Output the (x, y) coordinate of the center of the cell containing the given text.  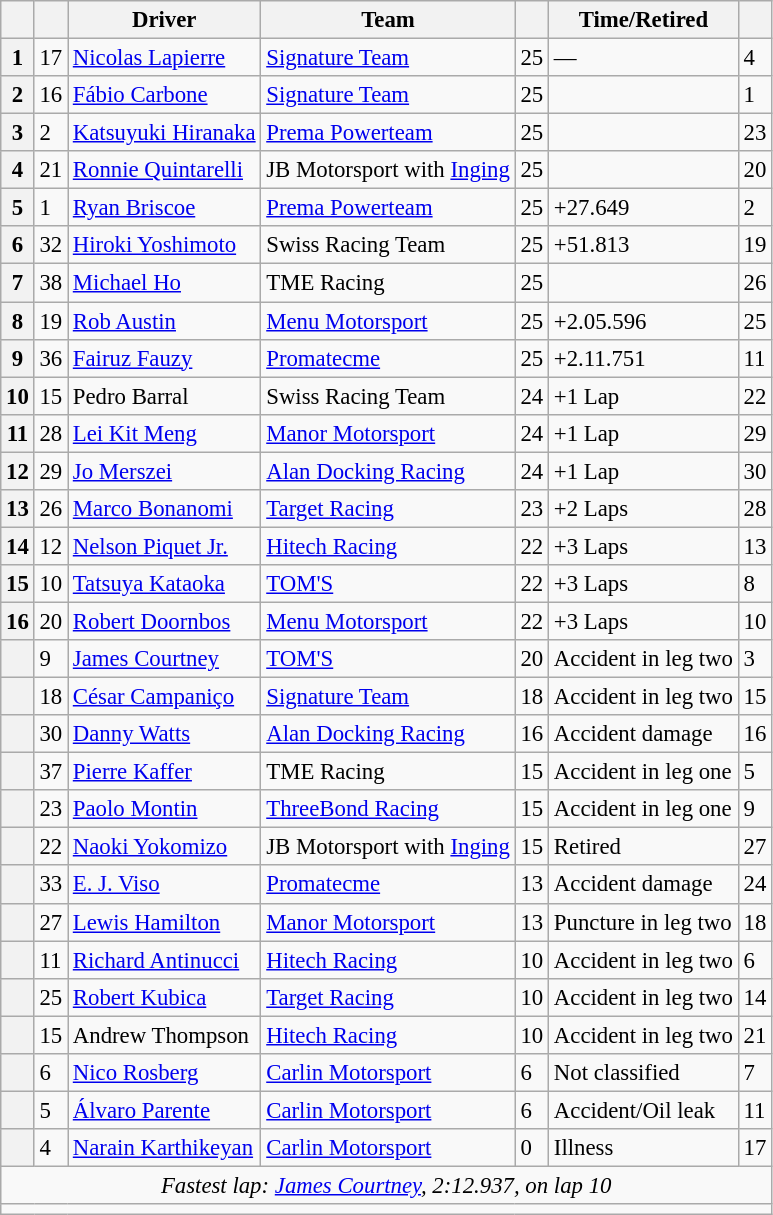
Michael Ho (164, 283)
Naoki Yokomizo (164, 847)
Fairuz Fauzy (164, 358)
Danny Watts (164, 734)
Fastest lap: James Courtney, 2:12.937, on lap 10 (386, 1185)
Puncture in leg two (644, 922)
+2 Laps (644, 509)
Álvaro Parente (164, 1110)
Jo Merszei (164, 471)
Marco Bonanomi (164, 509)
Richard Antinucci (164, 960)
37 (50, 772)
+2.05.596 (644, 321)
Paolo Montin (164, 809)
E. J. Viso (164, 885)
César Campaniço (164, 697)
Pedro Barral (164, 396)
Not classified (644, 1073)
Rob Austin (164, 321)
Team (388, 20)
Illness (644, 1148)
+27.649 (644, 208)
Time/Retired (644, 20)
Pierre Kaffer (164, 772)
Ronnie Quintarelli (164, 170)
36 (50, 358)
Lewis Hamilton (164, 922)
— (644, 58)
+2.11.751 (644, 358)
James Courtney (164, 659)
Hiroki Yoshimoto (164, 245)
33 (50, 885)
Robert Kubica (164, 997)
Lei Kit Meng (164, 433)
Nicolas Lapierre (164, 58)
0 (532, 1148)
Andrew Thompson (164, 1035)
Nelson Piquet Jr. (164, 546)
Driver (164, 20)
Robert Doornbos (164, 621)
Ryan Briscoe (164, 208)
32 (50, 245)
Fábio Carbone (164, 95)
Retired (644, 847)
Accident/Oil leak (644, 1110)
Nico Rosberg (164, 1073)
Katsuyuki Hiranaka (164, 133)
Tatsuya Kataoka (164, 584)
ThreeBond Racing (388, 809)
38 (50, 283)
+51.813 (644, 245)
Narain Karthikeyan (164, 1148)
